For the text-containing cell, return its midpoint in (X, Y) coordinate format. 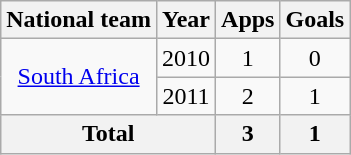
3 (248, 134)
Year (186, 20)
2 (248, 96)
2011 (186, 96)
0 (315, 58)
Total (108, 134)
Apps (248, 20)
2010 (186, 58)
National team (79, 20)
Goals (315, 20)
South Africa (79, 77)
